From the cell containing the given text, extract its center point as [X, Y] coordinate. 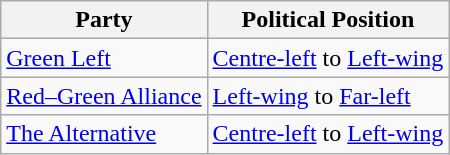
Green Left [104, 58]
Party [104, 20]
Political Position [328, 20]
Red–Green Alliance [104, 96]
Left-wing to Far-left [328, 96]
The Alternative [104, 134]
